Extract the [x, y] coordinate from the center of the cell holding the provided text.  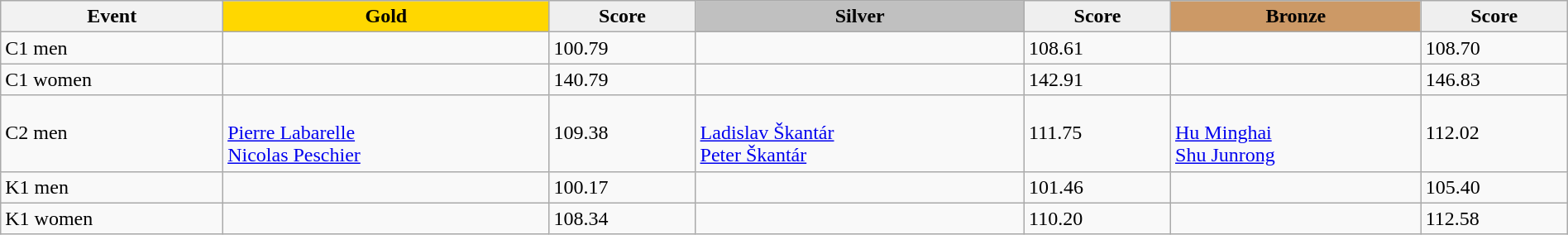
108.34 [622, 218]
108.70 [1494, 48]
110.20 [1097, 218]
105.40 [1494, 187]
100.79 [622, 48]
Silver [860, 17]
Event [112, 17]
112.58 [1494, 218]
Ladislav ŠkantárPeter Škantár [860, 133]
142.91 [1097, 79]
101.46 [1097, 187]
108.61 [1097, 48]
146.83 [1494, 79]
111.75 [1097, 133]
Pierre LabarelleNicolas Peschier [386, 133]
K1 men [112, 187]
Gold [386, 17]
Hu MinghaiShu Junrong [1297, 133]
C1 women [112, 79]
C2 men [112, 133]
Bronze [1297, 17]
109.38 [622, 133]
C1 men [112, 48]
112.02 [1494, 133]
100.17 [622, 187]
K1 women [112, 218]
140.79 [622, 79]
